Scan for the cell matching the given text and deliver its (X, Y) coordinate at center. 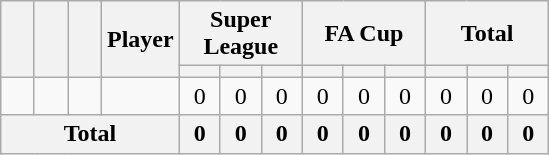
FA Cup (364, 34)
Player (140, 39)
Super League (240, 34)
